Capture the cell that displays the provided text and extract its (X, Y) central coordinate. 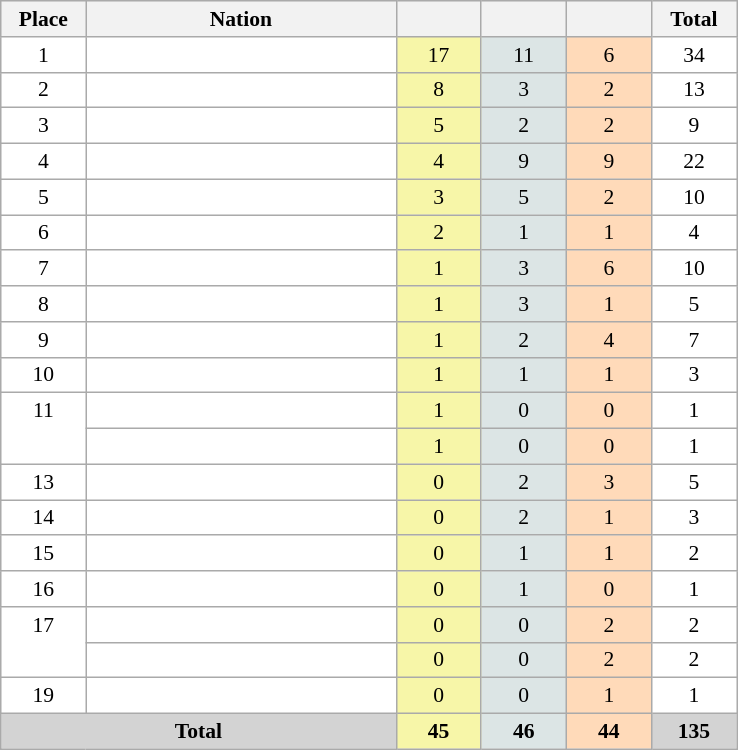
46 (524, 732)
15 (44, 554)
135 (694, 732)
45 (438, 732)
44 (608, 732)
19 (44, 696)
22 (694, 162)
14 (44, 518)
16 (44, 589)
Place (44, 19)
Nation (241, 19)
34 (694, 55)
